Extract the (x, y) coordinate from the center of the cell holding the provided text.  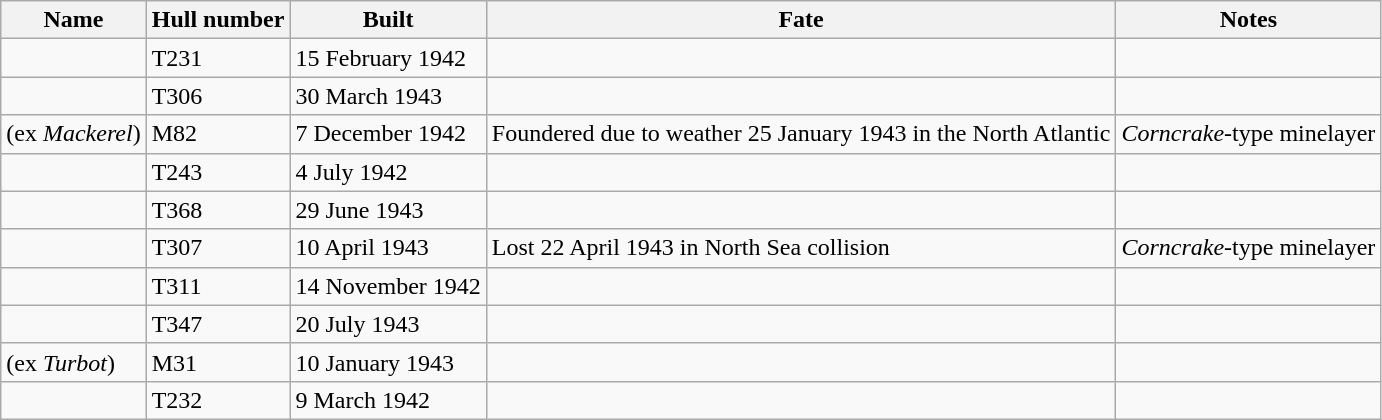
T231 (218, 58)
T306 (218, 96)
20 July 1943 (388, 324)
(ex Turbot) (74, 362)
9 March 1942 (388, 400)
Fate (801, 20)
14 November 1942 (388, 286)
T232 (218, 400)
Lost 22 April 1943 in North Sea collision (801, 248)
(ex Mackerel) (74, 134)
10 January 1943 (388, 362)
Built (388, 20)
15 February 1942 (388, 58)
7 December 1942 (388, 134)
Notes (1248, 20)
Name (74, 20)
T368 (218, 210)
T307 (218, 248)
29 June 1943 (388, 210)
T347 (218, 324)
10 April 1943 (388, 248)
Foundered due to weather 25 January 1943 in the North Atlantic (801, 134)
M82 (218, 134)
M31 (218, 362)
4 July 1942 (388, 172)
Hull number (218, 20)
T311 (218, 286)
T243 (218, 172)
30 March 1943 (388, 96)
